Find where the given text appears and provide that cell's center as [x, y] coordinate. 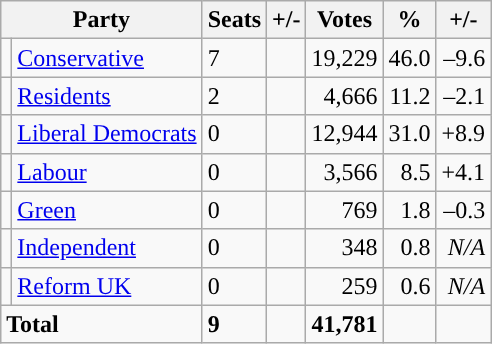
Seats [234, 20]
3,566 [344, 172]
–9.6 [464, 58]
11.2 [410, 96]
–0.3 [464, 210]
41,781 [344, 324]
–2.1 [464, 96]
259 [344, 286]
2 [234, 96]
9 [234, 324]
0.6 [410, 286]
4,666 [344, 96]
12,944 [344, 134]
7 [234, 58]
19,229 [344, 58]
Green [107, 210]
348 [344, 248]
Liberal Democrats [107, 134]
Party [102, 20]
Reform UK [107, 286]
Labour [107, 172]
31.0 [410, 134]
Votes [344, 20]
1.8 [410, 210]
8.5 [410, 172]
46.0 [410, 58]
Independent [107, 248]
Conservative [107, 58]
0.8 [410, 248]
+4.1 [464, 172]
769 [344, 210]
+8.9 [464, 134]
Residents [107, 96]
% [410, 20]
Total [102, 324]
